Pinpoint the cell where the given text exists, returning its [X, Y] midpoint coordinate. 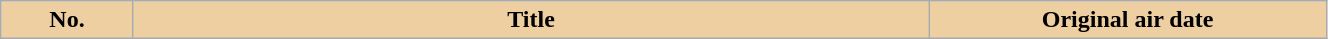
No. [68, 20]
Title [530, 20]
Original air date [1128, 20]
